Pinpoint the cell where the given text exists, returning its [x, y] midpoint coordinate. 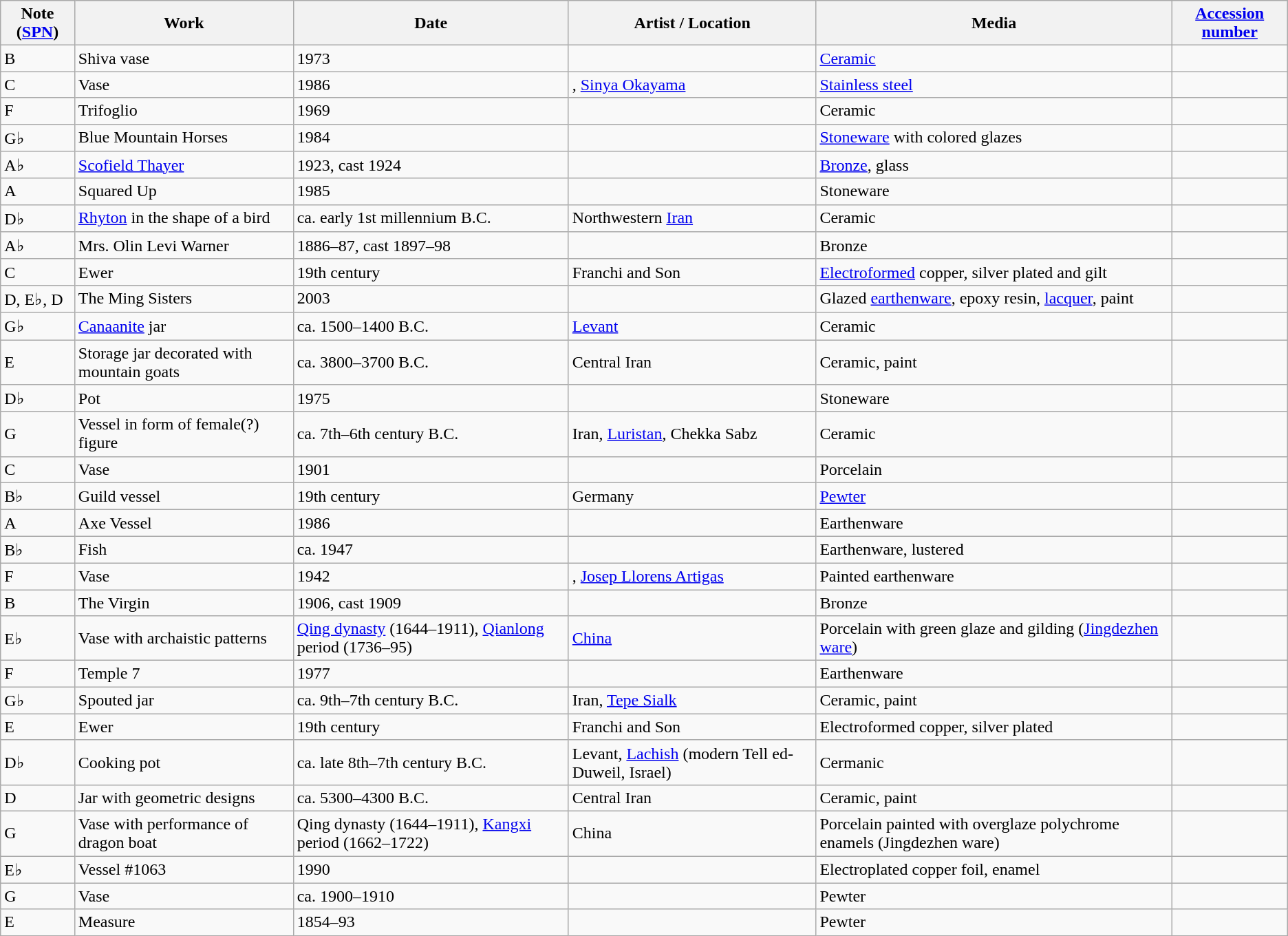
Stoneware with colored glazes [994, 138]
Germany [692, 496]
D [38, 798]
ca. early 1st millennium B.C. [431, 218]
Squared Up [184, 191]
Fish [184, 550]
Scofield Thayer [184, 165]
Vessel #1063 [184, 870]
Pot [184, 398]
1977 [431, 674]
ca. 9th–7th century B.C. [431, 701]
Guild vessel [184, 496]
ca. 1500–1400 B.C. [431, 326]
Levant [692, 326]
1854–93 [431, 922]
Measure [184, 922]
1990 [431, 870]
Work [184, 23]
Mrs. Olin Levi Warner [184, 246]
Vase with archaistic patterns [184, 639]
1886–87, cast 1897–98 [431, 246]
1969 [431, 111]
Artist / Location [692, 23]
Trifoglio [184, 111]
, Josep Llorens Artigas [692, 576]
1973 [431, 58]
Stainless steel [994, 85]
Rhyton in the shape of a bird [184, 218]
Painted earthenware [994, 576]
Porcelain with green glaze and gilding (Jingdezhen ware) [994, 639]
Date [431, 23]
Porcelain [994, 469]
ca. 7th–6th century B.C. [431, 434]
, Sinya Okayama [692, 85]
1942 [431, 576]
1984 [431, 138]
Porcelain painted with overglaze polychrome enamels (Jingdezhen ware) [994, 833]
ca. 5300–4300 B.C. [431, 798]
Spouted jar [184, 701]
Levant, Lachish (modern Tell ed-Duweil, Israel) [692, 763]
ca. 1947 [431, 550]
Electroformed copper, silver plated and gilt [994, 272]
1985 [431, 191]
Storage jar decorated with mountain goats [184, 362]
Note (SPN) [38, 23]
Accession number [1230, 23]
1923, cast 1924 [431, 165]
1906, cast 1909 [431, 602]
Shiva vase [184, 58]
Bronze, glass [994, 165]
Iran, Tepe Sialk [692, 701]
1975 [431, 398]
Cermanic [994, 763]
Vase with performance of dragon boat [184, 833]
D, E♭, D [38, 299]
The Virgin [184, 602]
Earthenware, lustered [994, 550]
1901 [431, 469]
Canaanite jar [184, 326]
Media [994, 23]
Temple 7 [184, 674]
Qing dynasty (1644–1911), Qianlong period (1736–95) [431, 639]
ca. 1900–1910 [431, 896]
The Ming Sisters [184, 299]
2003 [431, 299]
Blue Mountain Horses [184, 138]
Iran, Luristan, Chekka Sabz [692, 434]
Vessel in form of female(?) figure [184, 434]
Northwestern Iran [692, 218]
Electroformed copper, silver plated [994, 727]
Electroplated copper foil, enamel [994, 870]
Glazed earthenware, epoxy resin, lacquer, paint [994, 299]
Axe Vessel [184, 523]
Cooking pot [184, 763]
Jar with geometric designs [184, 798]
Qing dynasty (1644–1911), Kangxi period (1662–1722) [431, 833]
ca. 3800–3700 B.C. [431, 362]
ca. late 8th–7th century B.C. [431, 763]
